Capture the cell that displays the provided text and extract its (X, Y) central coordinate. 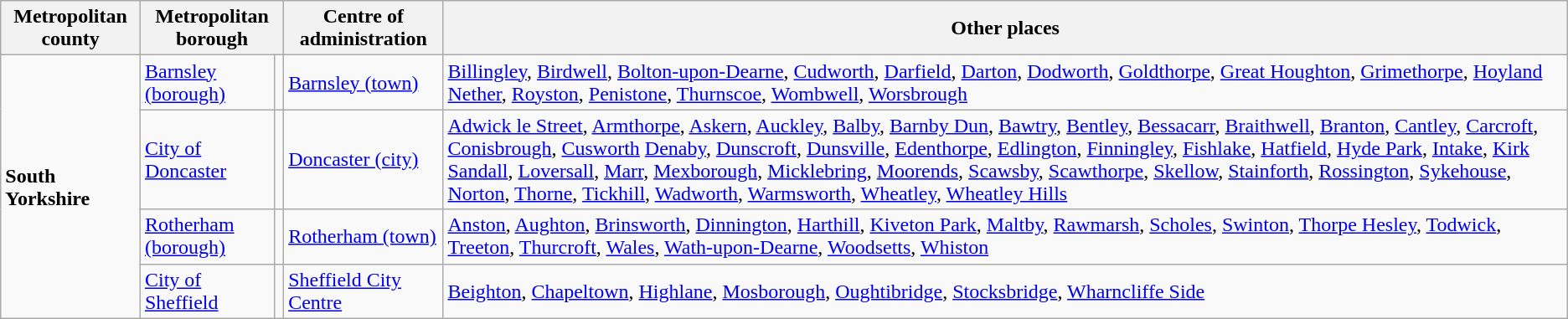
Centre of administration (364, 28)
South Yorkshire (70, 187)
Barnsley (borough) (207, 82)
Other places (1005, 28)
Metropolitan borough (211, 28)
City of Sheffield (207, 291)
Beighton, Chapeltown, Highlane, Mosborough, Oughtibridge, Stocksbridge, Wharncliffe Side (1005, 291)
Doncaster (city) (364, 159)
Metropolitan county (70, 28)
Rotherham (borough) (207, 236)
Barnsley (town) (364, 82)
Rotherham (town) (364, 236)
City of Doncaster (207, 159)
Sheffield City Centre (364, 291)
